Capture the cell that displays the provided text and extract its (X, Y) central coordinate. 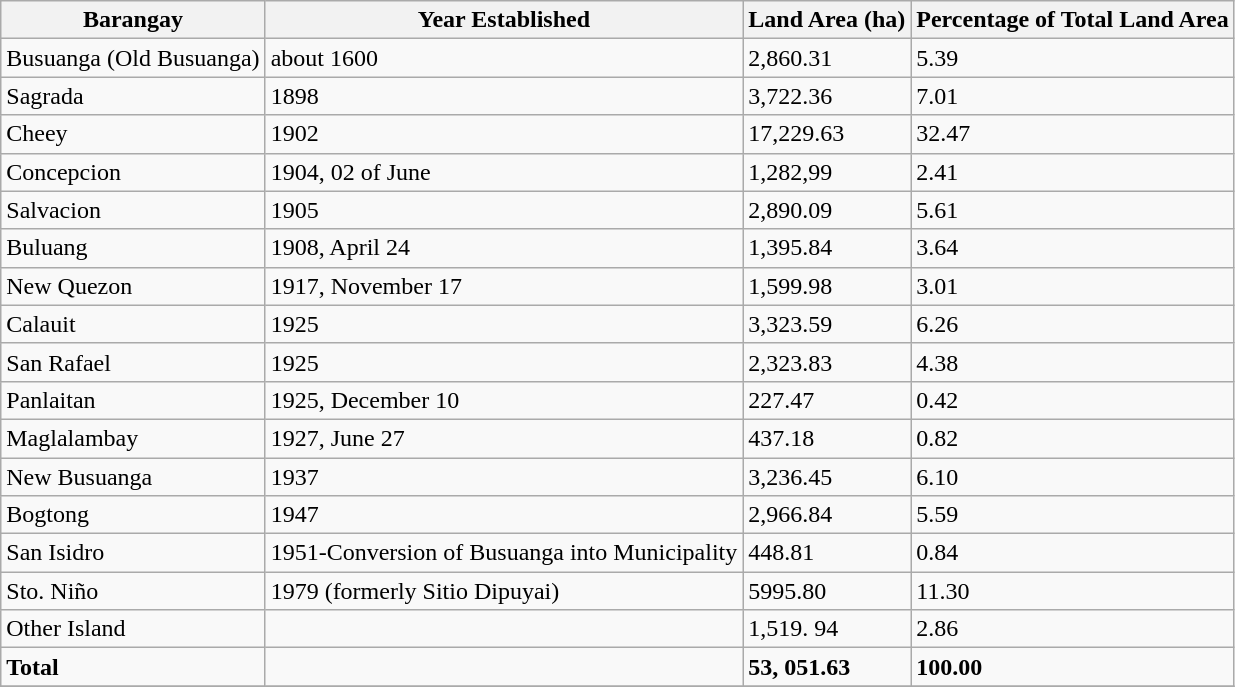
6.26 (1073, 324)
0.84 (1073, 553)
Maglalambay (133, 438)
100.00 (1073, 667)
1937 (504, 477)
1,599.98 (827, 286)
1951-Conversion of Busuanga into Municipality (504, 553)
Barangay (133, 20)
2.86 (1073, 629)
3,236.45 (827, 477)
Cheey (133, 134)
0.42 (1073, 400)
Other Island (133, 629)
11.30 (1073, 591)
2.41 (1073, 172)
2,323.83 (827, 362)
1902 (504, 134)
1979 (formerly Sitio Dipuyai) (504, 591)
3.64 (1073, 248)
Sto. Niño (133, 591)
5.61 (1073, 210)
5995.80 (827, 591)
32.47 (1073, 134)
1,282,99 (827, 172)
Sagrada (133, 96)
1908, April 24 (504, 248)
5.59 (1073, 515)
6.10 (1073, 477)
1904, 02 of June (504, 172)
New Quezon (133, 286)
3,323.59 (827, 324)
3.01 (1073, 286)
227.47 (827, 400)
Concepcion (133, 172)
1947 (504, 515)
437.18 (827, 438)
2,966.84 (827, 515)
448.81 (827, 553)
1925, December 10 (504, 400)
1917, November 17 (504, 286)
5.39 (1073, 58)
7.01 (1073, 96)
Calauit (133, 324)
2,890.09 (827, 210)
17,229.63 (827, 134)
Total (133, 667)
53, 051.63 (827, 667)
0.82 (1073, 438)
Salvacion (133, 210)
Bogtong (133, 515)
3,722.36 (827, 96)
Buluang (133, 248)
Year Established (504, 20)
1,395.84 (827, 248)
2,860.31 (827, 58)
1898 (504, 96)
1,519. 94 (827, 629)
about 1600 (504, 58)
Percentage of Total Land Area (1073, 20)
Land Area (ha) (827, 20)
Panlaitan (133, 400)
Busuanga (Old Busuanga) (133, 58)
1905 (504, 210)
San Isidro (133, 553)
San Rafael (133, 362)
New Busuanga (133, 477)
4.38 (1073, 362)
1927, June 27 (504, 438)
